Detect which cell encompasses the target text, then output its [x, y] center coordinate. 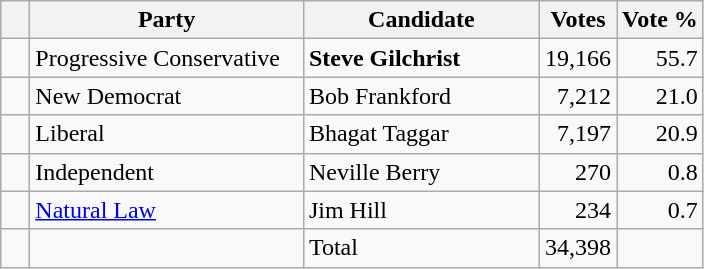
Liberal [167, 134]
Neville Berry [421, 172]
Candidate [421, 20]
7,197 [578, 134]
21.0 [660, 96]
20.9 [660, 134]
55.7 [660, 58]
Progressive Conservative [167, 58]
New Democrat [167, 96]
Independent [167, 172]
Total [421, 248]
234 [578, 210]
Jim Hill [421, 210]
Bhagat Taggar [421, 134]
0.8 [660, 172]
270 [578, 172]
19,166 [578, 58]
7,212 [578, 96]
Votes [578, 20]
Steve Gilchrist [421, 58]
Natural Law [167, 210]
Vote % [660, 20]
Party [167, 20]
Bob Frankford [421, 96]
34,398 [578, 248]
0.7 [660, 210]
